Capture the cell that displays the provided text and extract its (X, Y) central coordinate. 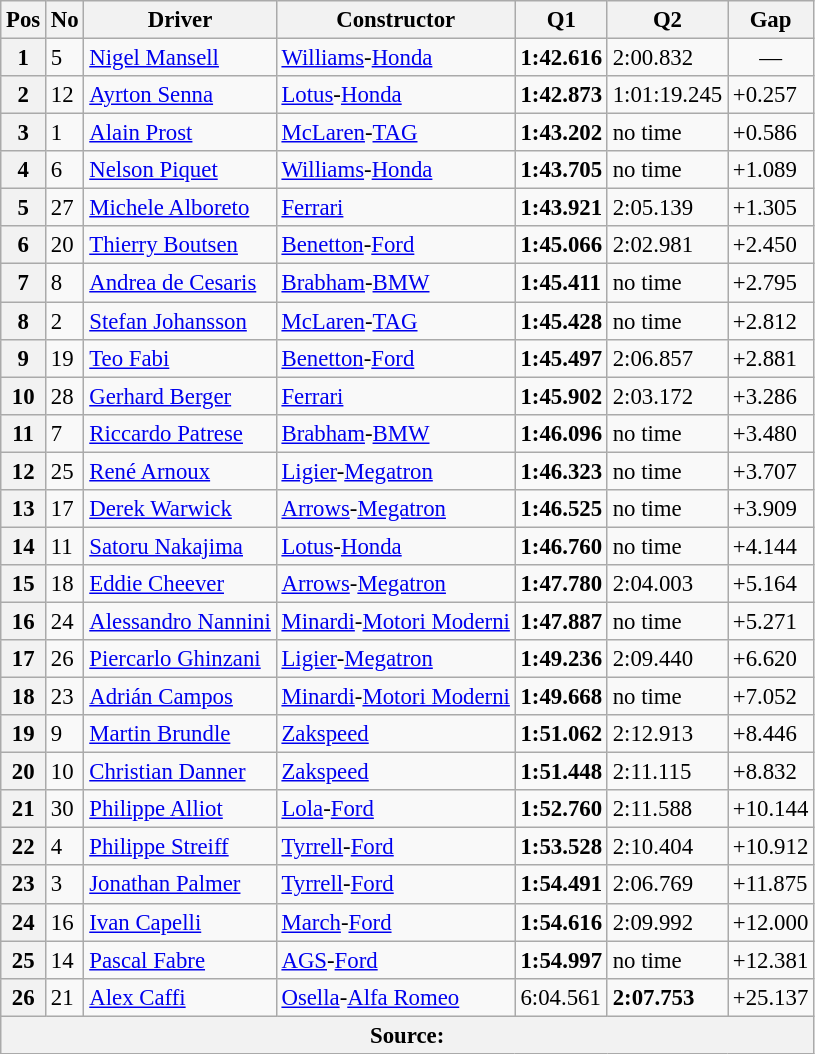
+6.620 (771, 659)
1:42.873 (561, 95)
+0.586 (771, 133)
27 (65, 208)
— (771, 58)
Michele Alboreto (180, 208)
+2.881 (771, 358)
Piercarlo Ghinzani (180, 659)
Riccardo Patrese (180, 433)
2:02.981 (667, 245)
1:46.525 (561, 509)
1:47.887 (561, 621)
+3.909 (771, 509)
Nelson Piquet (180, 170)
1:43.921 (561, 208)
René Arnoux (180, 471)
Osella-Alfa Romeo (396, 997)
Constructor (396, 20)
Jonathan Palmer (180, 885)
+8.832 (771, 772)
Adrián Campos (180, 697)
2:11.588 (667, 809)
Christian Danner (180, 772)
1:54.997 (561, 960)
Lola-Ford (396, 809)
Ayrton Senna (180, 95)
Satoru Nakajima (180, 546)
Driver (180, 20)
Thierry Boutsen (180, 245)
Q1 (561, 20)
1:01:19.245 (667, 95)
Pascal Fabre (180, 960)
Philippe Streiff (180, 847)
1:45.902 (561, 396)
6:04.561 (561, 997)
+2.450 (771, 245)
Nigel Mansell (180, 58)
+1.305 (771, 208)
Stefan Johansson (180, 321)
Philippe Alliot (180, 809)
1:46.323 (561, 471)
1:45.066 (561, 245)
2:05.139 (667, 208)
Source: (408, 1035)
Pos (24, 20)
AGS-Ford (396, 960)
1:43.202 (561, 133)
+12.381 (771, 960)
+7.052 (771, 697)
1:54.616 (561, 922)
+3.286 (771, 396)
March-Ford (396, 922)
1:54.491 (561, 885)
Alain Prost (180, 133)
1:52.760 (561, 809)
+12.000 (771, 922)
+3.707 (771, 471)
+8.446 (771, 734)
Teo Fabi (180, 358)
1:51.062 (561, 734)
2:09.992 (667, 922)
2:00.832 (667, 58)
Gap (771, 20)
2:03.172 (667, 396)
1:45.497 (561, 358)
28 (65, 396)
2:11.115 (667, 772)
Eddie Cheever (180, 584)
1:45.411 (561, 283)
Derek Warwick (180, 509)
2:06.769 (667, 885)
2:07.753 (667, 997)
15 (24, 584)
1:49.668 (561, 697)
+3.480 (771, 433)
1:42.616 (561, 58)
2:12.913 (667, 734)
+10.144 (771, 809)
1:46.096 (561, 433)
+0.257 (771, 95)
+1.089 (771, 170)
Alex Caffi (180, 997)
2:06.857 (667, 358)
13 (24, 509)
Martin Brundle (180, 734)
Gerhard Berger (180, 396)
1:47.780 (561, 584)
+2.812 (771, 321)
+5.271 (771, 621)
1:51.448 (561, 772)
1:53.528 (561, 847)
+4.144 (771, 546)
1:45.428 (561, 321)
Q2 (667, 20)
1:46.760 (561, 546)
+25.137 (771, 997)
2:10.404 (667, 847)
2:09.440 (667, 659)
Alessandro Nannini (180, 621)
+11.875 (771, 885)
Andrea de Cesaris (180, 283)
+5.164 (771, 584)
+2.795 (771, 283)
1:49.236 (561, 659)
1:43.705 (561, 170)
+10.912 (771, 847)
2:04.003 (667, 584)
30 (65, 809)
Ivan Capelli (180, 922)
No (65, 20)
22 (24, 847)
